Return the [X, Y] coordinate for the center point of the cell that contains the specified text.  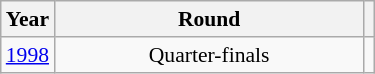
Round [209, 19]
Quarter-finals [209, 55]
Year [28, 19]
1998 [28, 55]
